Extract the (X, Y) coordinate from the center of the cell holding the provided text.  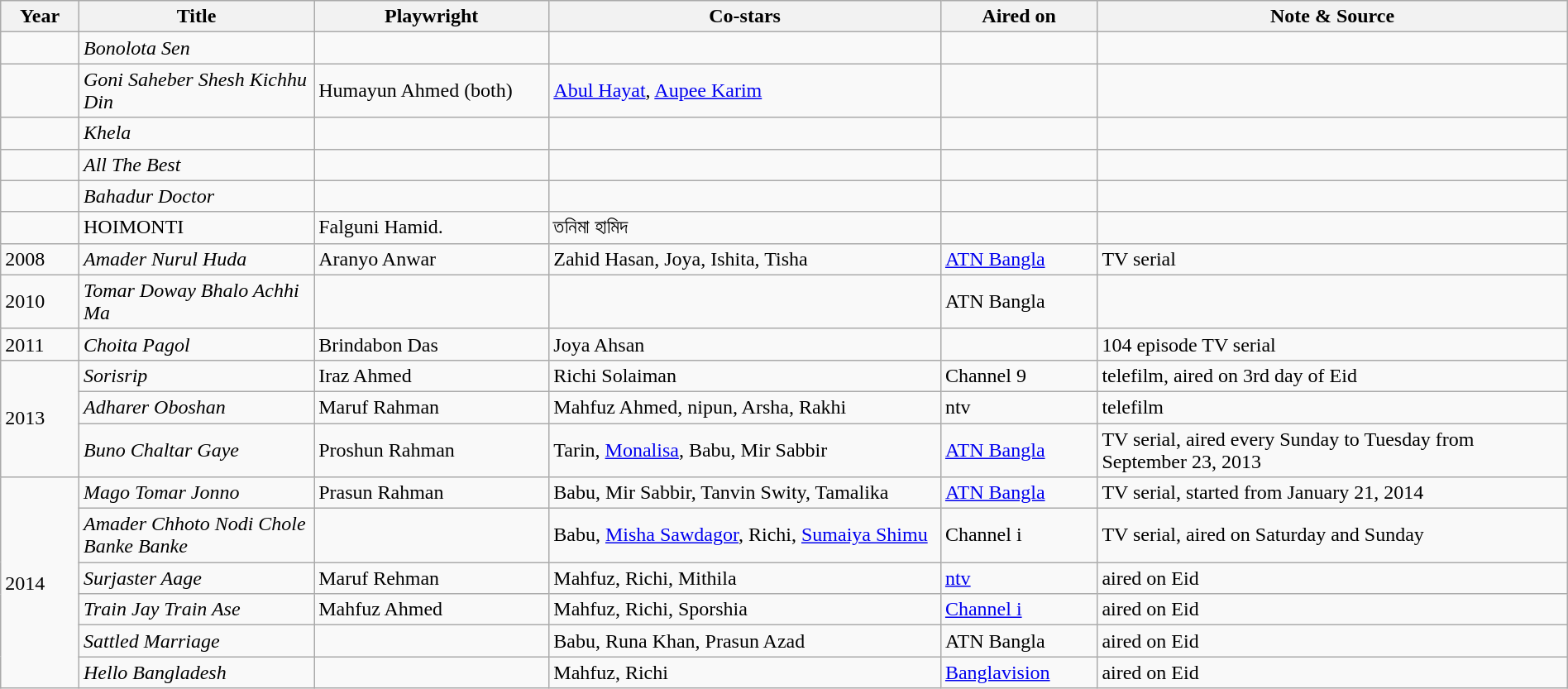
Falguni Hamid. (432, 227)
telefilm (1332, 407)
Proshun Rahman (432, 450)
Title (196, 17)
2014 (40, 582)
Aired on (1019, 17)
Maruf Rahman (432, 407)
Co-stars (745, 17)
Choita Pagol (196, 344)
Channel 9 (1019, 376)
Abul Hayat, Aupee Karim (745, 91)
All The Best (196, 165)
Note & Source (1332, 17)
Mahfuz, Richi (745, 672)
2013 (40, 419)
Prasun Rahman (432, 493)
Train Jay Train Ase (196, 610)
Mahfuz Ahmed (432, 610)
Adharer Oboshan (196, 407)
Maruf Rehman (432, 578)
Sattled Marriage (196, 641)
2010 (40, 301)
Babu, Misha Sawdagor, Richi, Sumaiya Shimu (745, 536)
telefilm, aired on 3rd day of Eid (1332, 376)
Mahfuz Ahmed, nipun, Arsha, Rakhi (745, 407)
Richi Solaiman (745, 376)
Zahid Hasan, Joya, Ishita, Tisha (745, 259)
Khela (196, 133)
Mago Tomar Jonno (196, 493)
Hello Bangladesh (196, 672)
Mahfuz, Richi, Sporshia (745, 610)
Surjaster Aage (196, 578)
Banglavision (1019, 672)
Amader Chhoto Nodi Chole Banke Banke (196, 536)
Goni Saheber Shesh Kichhu Din (196, 91)
HOIMONTI (196, 227)
Bahadur Doctor (196, 196)
Year (40, 17)
Playwright (432, 17)
Iraz Ahmed (432, 376)
Babu, Mir Sabbir, Tanvin Swity, Tamalika (745, 493)
তনিমা হামিদ (745, 227)
TV serial, aired every Sunday to Tuesday from September 23, 2013 (1332, 450)
Joya Ahsan (745, 344)
TV serial, started from January 21, 2014 (1332, 493)
Buno Chaltar Gaye (196, 450)
TV serial, aired on Saturday and Sunday (1332, 536)
104 episode TV serial (1332, 344)
Bonolota Sen (196, 48)
TV serial (1332, 259)
2008 (40, 259)
Humayun Ahmed (both) (432, 91)
Tarin, Monalisa, Babu, Mir Sabbir (745, 450)
Babu, Runa Khan, Prasun Azad (745, 641)
2011 (40, 344)
Tomar Doway Bhalo Achhi Ma (196, 301)
Aranyo Anwar (432, 259)
Amader Nurul Huda (196, 259)
Mahfuz, Richi, Mithila (745, 578)
Brindabon Das (432, 344)
Sorisrip (196, 376)
